Scan for the cell matching the given text and deliver its (X, Y) coordinate at center. 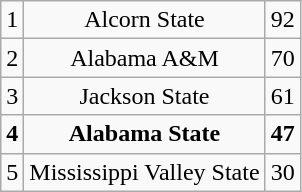
61 (282, 96)
47 (282, 134)
5 (12, 172)
Alabama A&M (144, 58)
92 (282, 20)
2 (12, 58)
Jackson State (144, 96)
Alabama State (144, 134)
Mississippi Valley State (144, 172)
3 (12, 96)
30 (282, 172)
Alcorn State (144, 20)
1 (12, 20)
70 (282, 58)
4 (12, 134)
